Find where the given text appears and provide that cell's center as [X, Y] coordinate. 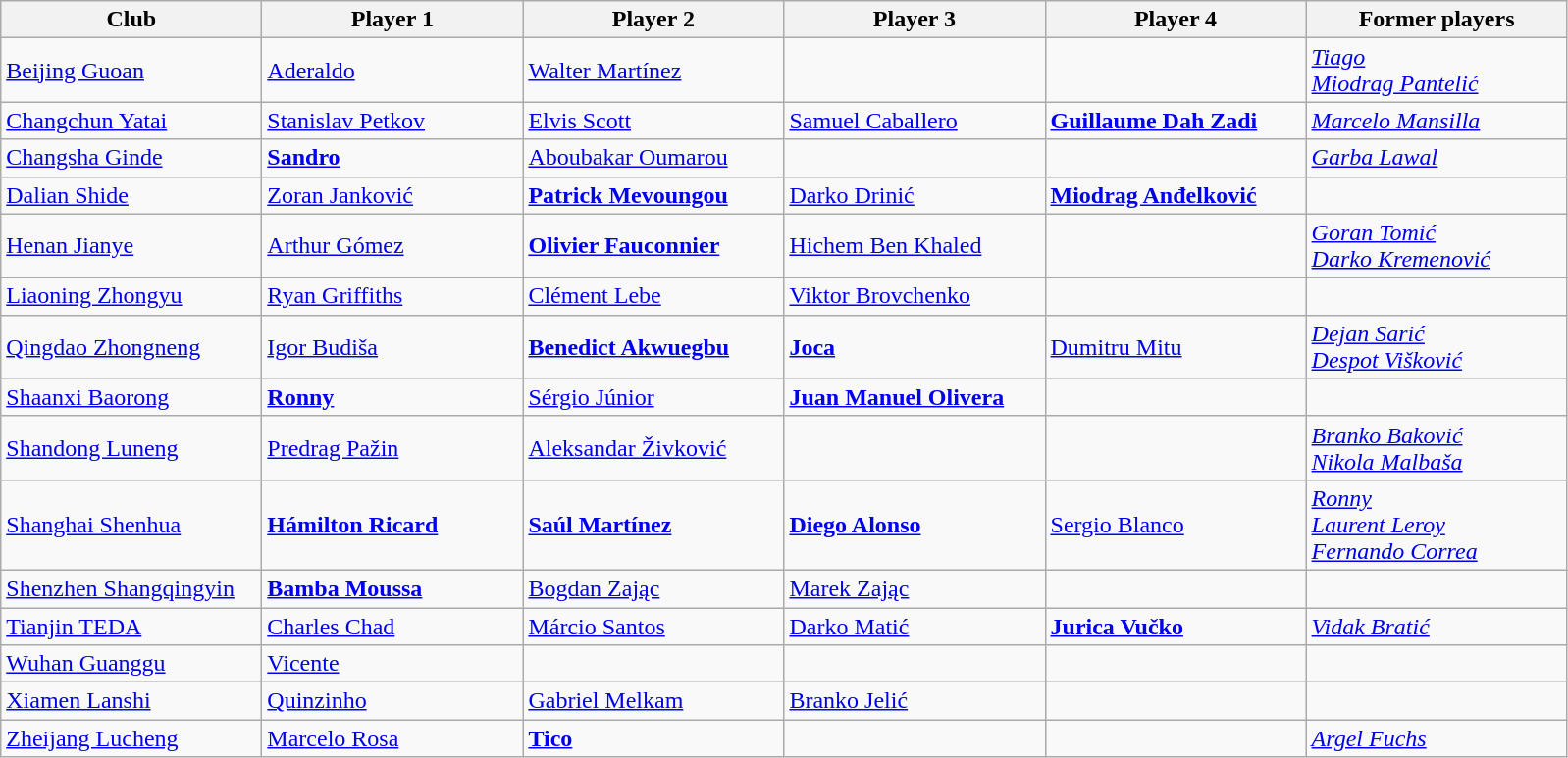
Sandro [392, 158]
Diego Alonso [915, 525]
Olivier Fauconnier [653, 245]
Wuhan Guanggu [131, 664]
Bogdan Zając [653, 588]
Elvis Scott [653, 121]
Marcelo Mansilla [1437, 121]
Hámilton Ricard [392, 525]
Changsha Ginde [131, 158]
Shenzhen Shangqingyin [131, 588]
Garba Lawal [1437, 158]
Henan Jianye [131, 245]
Walter Martínez [653, 71]
Darko Drinić [915, 195]
Club [131, 20]
Shaanxi Baorong [131, 397]
Ronny Laurent Leroy Fernando Correa [1437, 525]
Clément Lebe [653, 296]
Goran Tomić Darko Kremenović [1437, 245]
Marcelo Rosa [392, 738]
Quinzinho [392, 701]
Arthur Gómez [392, 245]
Joca [915, 347]
Dalian Shide [131, 195]
Shandong Luneng [131, 447]
Saúl Martínez [653, 525]
Marek Zając [915, 588]
Beijing Guoan [131, 71]
Benedict Akwuegbu [653, 347]
Predrag Pažin [392, 447]
Aboubakar Oumarou [653, 158]
Sérgio Júnior [653, 397]
Player 4 [1176, 20]
Sergio Blanco [1176, 525]
Juan Manuel Olivera [915, 397]
Aleksandar Živković [653, 447]
Guillaume Dah Zadi [1176, 121]
Viktor Brovchenko [915, 296]
Xiamen Lanshi [131, 701]
Liaoning Zhongyu [131, 296]
Argel Fuchs [1437, 738]
Branko Baković Nikola Malbaša [1437, 447]
Ryan Griffiths [392, 296]
Tiago Miodrag Pantelić [1437, 71]
Ronny [392, 397]
Qingdao Zhongneng [131, 347]
Bamba Moussa [392, 588]
Vicente [392, 664]
Igor Budiša [392, 347]
Dumitru Mitu [1176, 347]
Stanislav Petkov [392, 121]
Patrick Mevoungou [653, 195]
Tianjin TEDA [131, 627]
Gabriel Melkam [653, 701]
Aderaldo [392, 71]
Márcio Santos [653, 627]
Former players [1437, 20]
Jurica Vučko [1176, 627]
Changchun Yatai [131, 121]
Samuel Caballero [915, 121]
Player 2 [653, 20]
Shanghai Shenhua [131, 525]
Branko Jelić [915, 701]
Tico [653, 738]
Miodrag Anđelković [1176, 195]
Player 3 [915, 20]
Zoran Janković [392, 195]
Vidak Bratić [1437, 627]
Player 1 [392, 20]
Charles Chad [392, 627]
Darko Matić [915, 627]
Dejan Sarić Despot Višković [1437, 347]
Zheijang Lucheng [131, 738]
Hichem Ben Khaled [915, 245]
